Search for the cell housing the specified text and yield its (X, Y) center coordinate. 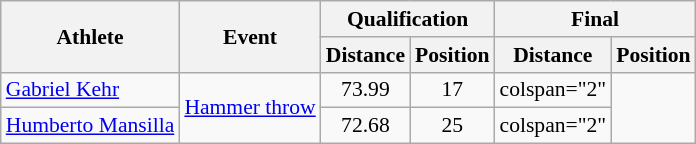
Hammer throw (250, 108)
Event (250, 36)
72.68 (366, 126)
73.99 (366, 90)
Athlete (90, 36)
25 (452, 126)
Qualification (408, 19)
Final (596, 19)
17 (452, 90)
Gabriel Kehr (90, 90)
Humberto Mansilla (90, 126)
